From the cell containing the given text, extract its center point as (X, Y) coordinate. 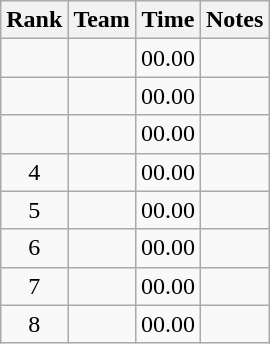
Rank (34, 20)
7 (34, 286)
6 (34, 248)
5 (34, 210)
Team (102, 20)
4 (34, 172)
Notes (234, 20)
8 (34, 324)
Time (168, 20)
